Find where the given text appears and provide that cell's center as (x, y) coordinate. 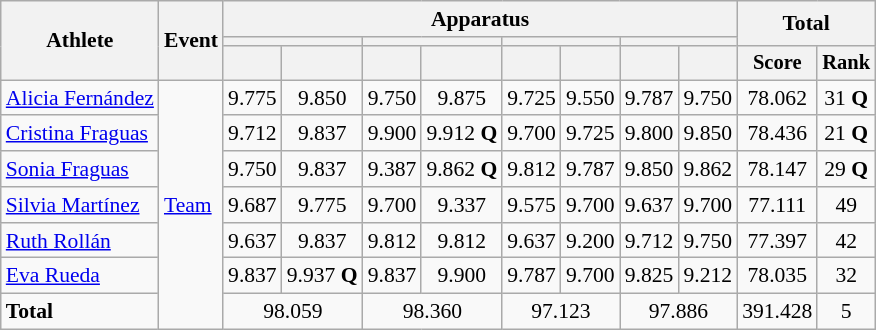
Athlete (80, 40)
Apparatus (480, 19)
78.035 (777, 276)
391.428 (777, 312)
49 (846, 205)
31 Q (846, 98)
9.550 (590, 98)
5 (846, 312)
77.111 (777, 205)
9.800 (650, 134)
Ruth Rollán (80, 241)
9.200 (590, 241)
Team (191, 204)
Score (777, 63)
Sonia Fraguas (80, 169)
9.687 (252, 205)
Cristina Fraguas (80, 134)
9.387 (392, 169)
32 (846, 276)
Eva Rueda (80, 276)
98.360 (433, 312)
9.862 Q (462, 169)
Rank (846, 63)
21 Q (846, 134)
9.875 (462, 98)
9.575 (532, 205)
97.886 (678, 312)
9.337 (462, 205)
9.825 (650, 276)
78.147 (777, 169)
97.123 (560, 312)
77.397 (777, 241)
Alicia Fernández (80, 98)
42 (846, 241)
9.912 Q (462, 134)
29 Q (846, 169)
Silvia Martínez (80, 205)
78.436 (777, 134)
9.212 (708, 276)
98.059 (293, 312)
Event (191, 40)
78.062 (777, 98)
9.862 (708, 169)
9.937 Q (322, 276)
